Output the [X, Y] coordinate of the center of the cell containing the given text.  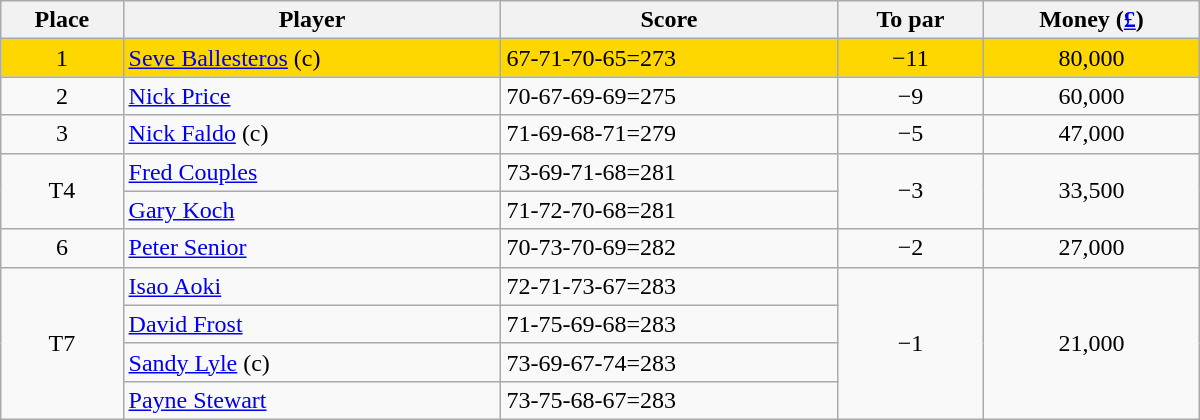
To par [910, 20]
Seve Ballesteros (c) [312, 58]
−11 [910, 58]
David Frost [312, 324]
60,000 [1092, 96]
Gary Koch [312, 210]
67-71-70-65=273 [669, 58]
70-67-69-69=275 [669, 96]
80,000 [1092, 58]
Money (£) [1092, 20]
T4 [62, 191]
Nick Faldo (c) [312, 134]
Isao Aoki [312, 286]
73-69-67-74=283 [669, 362]
27,000 [1092, 248]
71-69-68-71=279 [669, 134]
−2 [910, 248]
−1 [910, 343]
33,500 [1092, 191]
70-73-70-69=282 [669, 248]
3 [62, 134]
21,000 [1092, 343]
Payne Stewart [312, 400]
47,000 [1092, 134]
72-71-73-67=283 [669, 286]
−5 [910, 134]
71-75-69-68=283 [669, 324]
−3 [910, 191]
1 [62, 58]
Sandy Lyle (c) [312, 362]
71-72-70-68=281 [669, 210]
73-75-68-67=283 [669, 400]
Player [312, 20]
2 [62, 96]
73-69-71-68=281 [669, 172]
Score [669, 20]
T7 [62, 343]
−9 [910, 96]
Nick Price [312, 96]
Place [62, 20]
6 [62, 248]
Peter Senior [312, 248]
Fred Couples [312, 172]
